Locate the cell with the specified text and output its [x, y] center coordinate. 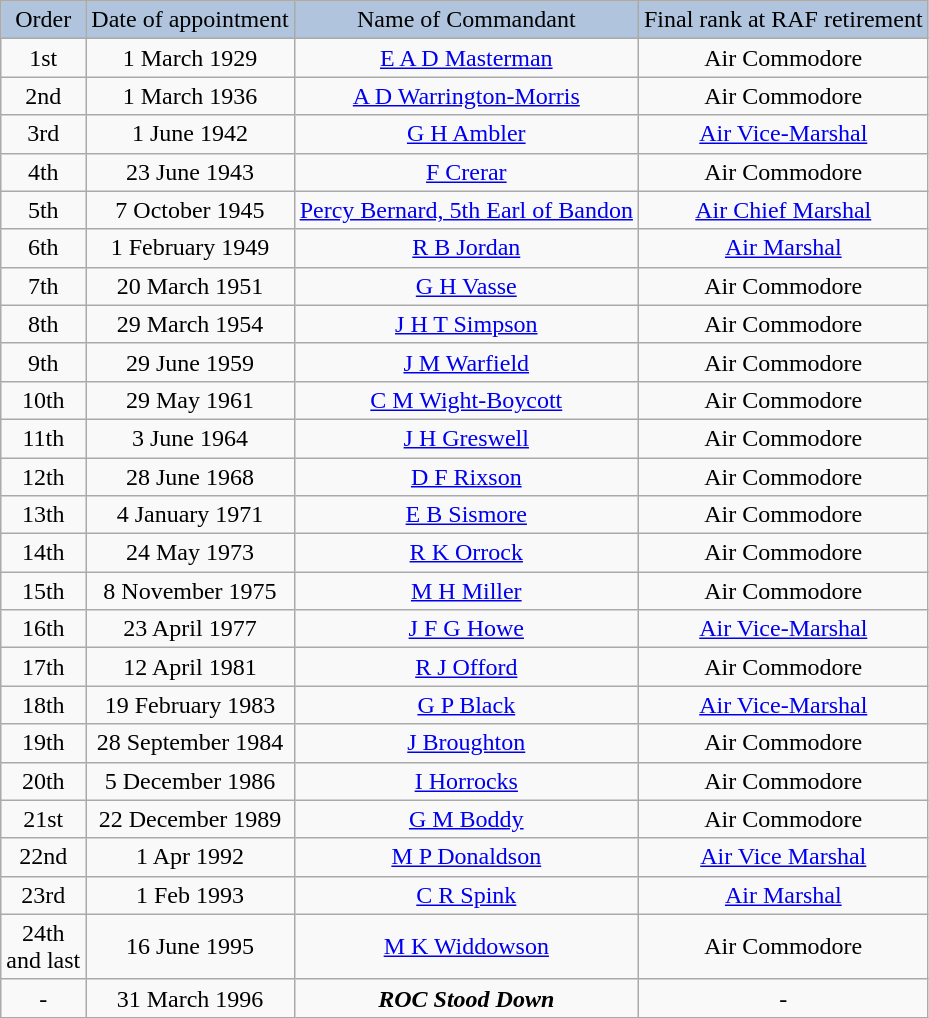
C M Wight-Boycott [466, 400]
Air Vice Marshal [783, 857]
8 November 1975 [190, 591]
1 Apr 1992 [190, 857]
29 March 1954 [190, 324]
5 December 1986 [190, 781]
1 March 1936 [190, 96]
M P Donaldson [466, 857]
14th [44, 553]
M K Widdowson [466, 946]
16th [44, 629]
11th [44, 438]
Name of Commandant [466, 20]
I Horrocks [466, 781]
4 January 1971 [190, 515]
17th [44, 667]
G H Vasse [466, 286]
23rd [44, 895]
J H T Simpson [466, 324]
12 April 1981 [190, 667]
6th [44, 248]
13th [44, 515]
3rd [44, 134]
Air Chief Marshal [783, 210]
22nd [44, 857]
J Broughton [466, 743]
E B Sismore [466, 515]
15th [44, 591]
29 June 1959 [190, 362]
29 May 1961 [190, 400]
D F Rixson [466, 477]
18th [44, 705]
5th [44, 210]
10th [44, 400]
12th [44, 477]
8th [44, 324]
19th [44, 743]
R K Orrock [466, 553]
2nd [44, 96]
Final rank at RAF retirement [783, 20]
20 March 1951 [190, 286]
31 March 1996 [190, 998]
1 Feb 1993 [190, 895]
21st [44, 819]
J F G Howe [466, 629]
7 October 1945 [190, 210]
G P Black [466, 705]
G H Ambler [466, 134]
24thand last [44, 946]
C R Spink [466, 895]
Order [44, 20]
F Crerar [466, 172]
19 February 1983 [190, 705]
3 June 1964 [190, 438]
R J Offord [466, 667]
E A D Masterman [466, 58]
Date of appointment [190, 20]
4th [44, 172]
1st [44, 58]
J H Greswell [466, 438]
20th [44, 781]
7th [44, 286]
Percy Bernard, 5th Earl of Bandon [466, 210]
ROC Stood Down [466, 998]
28 September 1984 [190, 743]
23 April 1977 [190, 629]
9th [44, 362]
23 June 1943 [190, 172]
1 June 1942 [190, 134]
1 February 1949 [190, 248]
22 December 1989 [190, 819]
M H Miller [466, 591]
A D Warrington-Morris [466, 96]
J M Warfield [466, 362]
16 June 1995 [190, 946]
24 May 1973 [190, 553]
28 June 1968 [190, 477]
R B Jordan [466, 248]
G M Boddy [466, 819]
1 March 1929 [190, 58]
